Pinpoint the cell where the given text exists, returning its [X, Y] midpoint coordinate. 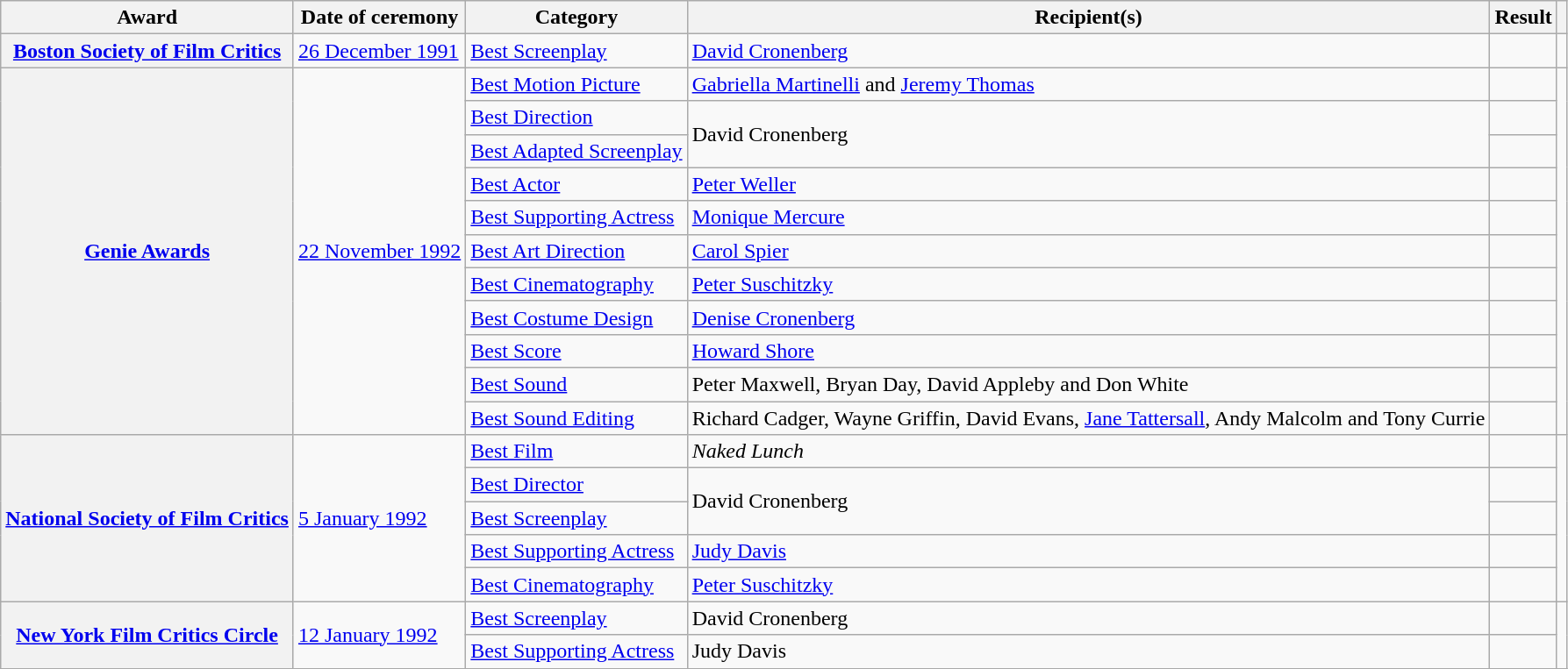
Best Motion Picture [576, 84]
5 January 1992 [379, 518]
Date of ceremony [379, 18]
Best Direction [576, 117]
Boston Society of Film Critics [147, 51]
Best Sound [576, 384]
Award [147, 18]
Gabriella Martinelli and Jeremy Thomas [1088, 84]
Recipient(s) [1088, 18]
Carol Spier [1088, 251]
26 December 1991 [379, 51]
Naked Lunch [1088, 452]
12 January 1992 [379, 635]
Best Director [576, 485]
Richard Cadger, Wayne Griffin, David Evans, Jane Tattersall, Andy Malcolm and Tony Currie [1088, 418]
Peter Weller [1088, 184]
New York Film Critics Circle [147, 635]
22 November 1992 [379, 251]
Genie Awards [147, 251]
Best Sound Editing [576, 418]
Peter Maxwell, Bryan Day, David Appleby and Don White [1088, 384]
Best Score [576, 351]
National Society of Film Critics [147, 518]
Best Adapted Screenplay [576, 151]
Best Film [576, 452]
Result [1523, 18]
Monique Mercure [1088, 217]
Denise Cronenberg [1088, 317]
Best Art Direction [576, 251]
Howard Shore [1088, 351]
Best Costume Design [576, 317]
Category [576, 18]
Best Actor [576, 184]
